Return the (x, y) coordinate for the center point of the cell that contains the specified text.  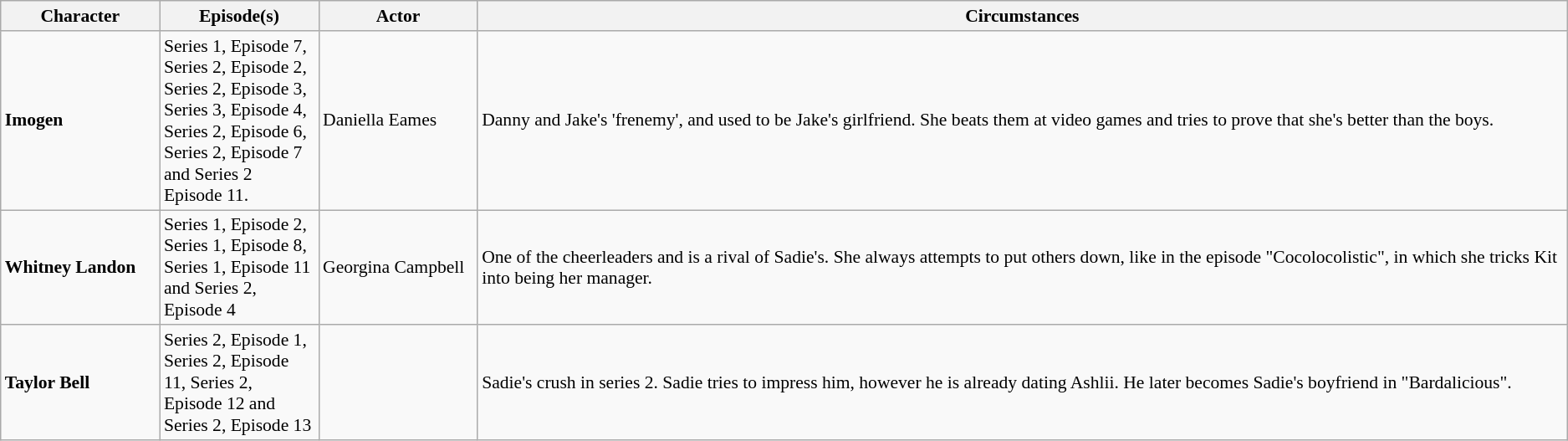
Series 1, Episode 2, Series 1, Episode 8, Series 1, Episode 11 and Series 2, Episode 4 (239, 268)
Circumstances (1022, 16)
Imogen (80, 121)
Actor (398, 16)
Taylor Bell (80, 383)
Character (80, 16)
Series 2, Episode 1, Series 2, Episode 11, Series 2, Episode 12 and Series 2, Episode 13 (239, 383)
Episode(s) (239, 16)
Georgina Campbell (398, 268)
Danny and Jake's 'frenemy', and used to be Jake's girlfriend. She beats them at video games and tries to prove that she's better than the boys. (1022, 121)
Sadie's crush in series 2. Sadie tries to impress him, however he is already dating Ashlii. He later becomes Sadie's boyfriend in "Bardalicious". (1022, 383)
Series 1, Episode 7, Series 2, Episode 2, Series 2, Episode 3, Series 3, Episode 4, Series 2, Episode 6, Series 2, Episode 7 and Series 2 Episode 11. (239, 121)
Whitney Landon (80, 268)
Daniella Eames (398, 121)
